Pinpoint the cell where the given text exists, returning its (x, y) midpoint coordinate. 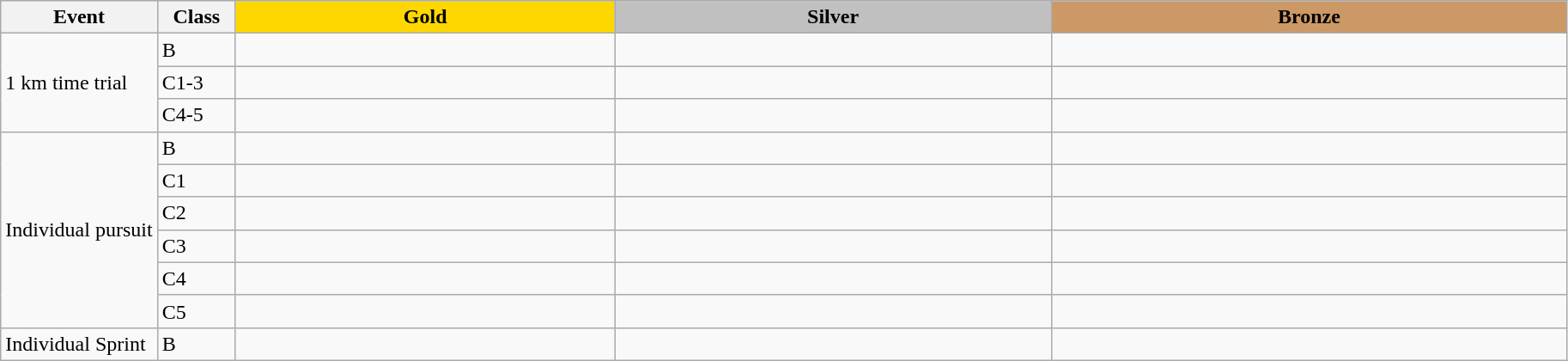
Gold (425, 17)
C1 (196, 180)
Bronze (1309, 17)
Event (79, 17)
Silver (833, 17)
C2 (196, 213)
1 km time trial (79, 83)
Individual pursuit (79, 229)
C3 (196, 246)
Class (196, 17)
Individual Sprint (79, 344)
C1-3 (196, 83)
C4 (196, 278)
C4-5 (196, 115)
C5 (196, 311)
